Determine the (X, Y) coordinate at the center of the cell enclosing the given text.  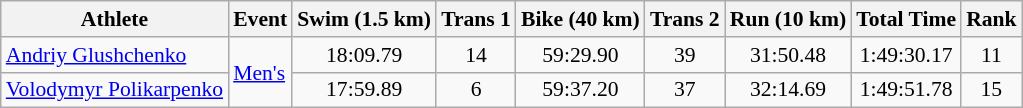
Run (10 km) (788, 19)
14 (476, 55)
18:09.79 (364, 55)
Rank (992, 19)
1:49:30.17 (906, 55)
39 (685, 55)
59:29.90 (580, 55)
Athlete (114, 19)
Trans 1 (476, 19)
15 (992, 90)
Event (260, 19)
Andriy Glushchenko (114, 55)
1:49:51.78 (906, 90)
37 (685, 90)
Men's (260, 72)
Bike (40 km) (580, 19)
Trans 2 (685, 19)
59:37.20 (580, 90)
32:14.69 (788, 90)
Total Time (906, 19)
6 (476, 90)
17:59.89 (364, 90)
11 (992, 55)
31:50.48 (788, 55)
Volodymyr Polikarpenko (114, 90)
Swim (1.5 km) (364, 19)
